Provide the (X, Y) coordinate of the cell's center where the given text is located.  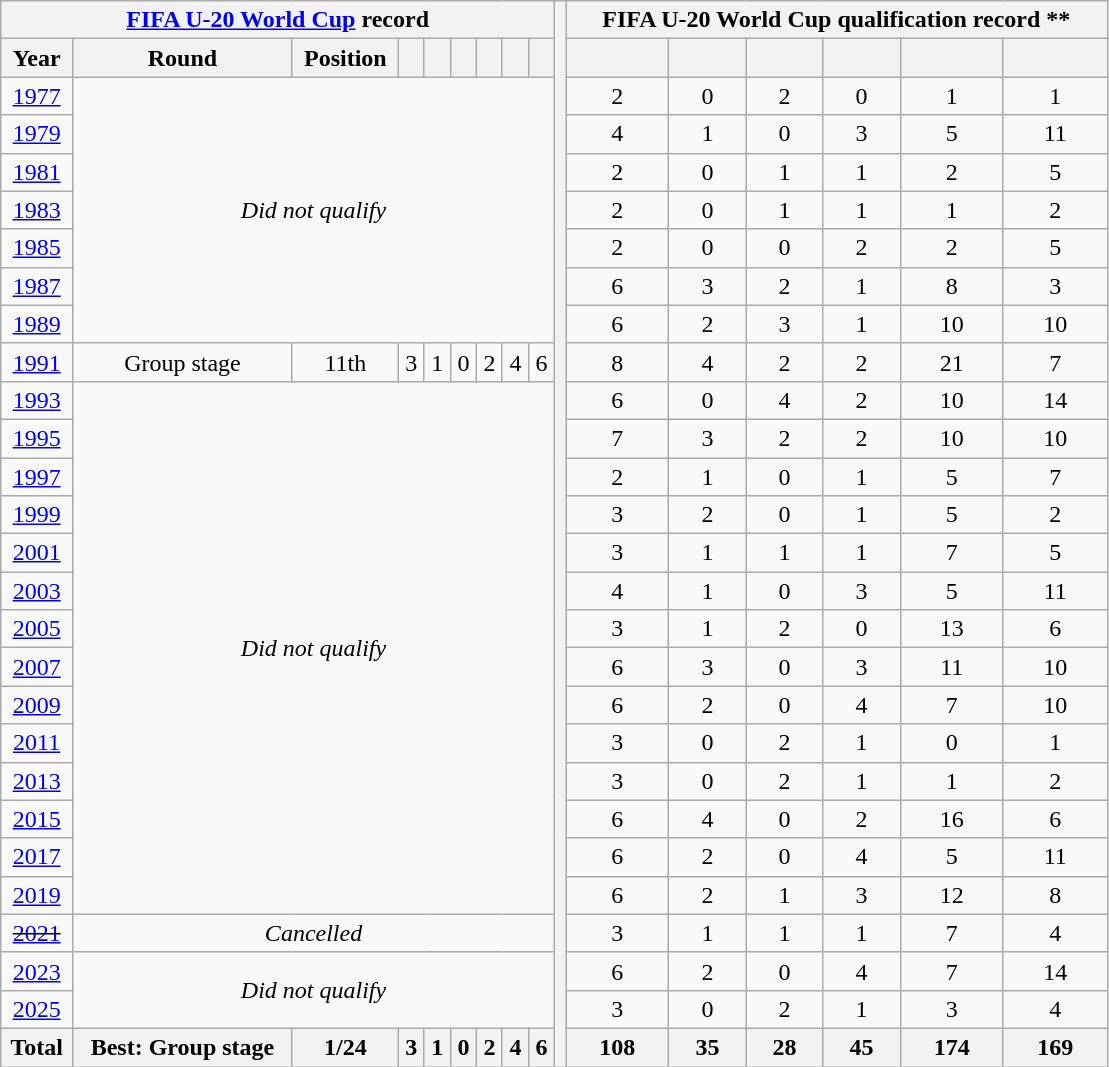
1997 (37, 477)
12 (952, 895)
2021 (37, 933)
FIFA U-20 World Cup qualification record ** (836, 20)
1999 (37, 515)
1979 (37, 134)
1985 (37, 248)
2025 (37, 1009)
2007 (37, 667)
FIFA U-20 World Cup record (278, 20)
1987 (37, 286)
2023 (37, 971)
Best: Group stage (183, 1047)
174 (952, 1047)
Round (183, 58)
2009 (37, 705)
45 (862, 1047)
1995 (37, 438)
11th (345, 362)
Position (345, 58)
Group stage (183, 362)
2011 (37, 743)
2005 (37, 629)
169 (1055, 1047)
1/24 (345, 1047)
1989 (37, 324)
2001 (37, 553)
1981 (37, 172)
28 (784, 1047)
16 (952, 819)
35 (708, 1047)
Cancelled (314, 933)
108 (618, 1047)
21 (952, 362)
2019 (37, 895)
13 (952, 629)
1993 (37, 400)
1983 (37, 210)
Year (37, 58)
2015 (37, 819)
Total (37, 1047)
1977 (37, 96)
2003 (37, 591)
2017 (37, 857)
1991 (37, 362)
2013 (37, 781)
